Output the (x, y) coordinate of the center of the cell containing the given text.  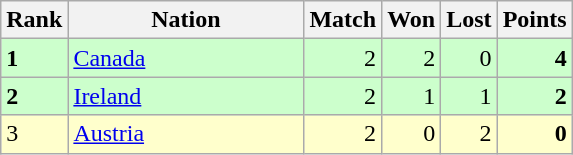
Points (534, 20)
Ireland (186, 96)
Nation (186, 20)
Austria (186, 134)
Match (343, 20)
Rank (34, 20)
Canada (186, 58)
4 (534, 58)
3 (34, 134)
Lost (469, 20)
Won (412, 20)
